For the text-containing cell, return its midpoint in [X, Y] coordinate format. 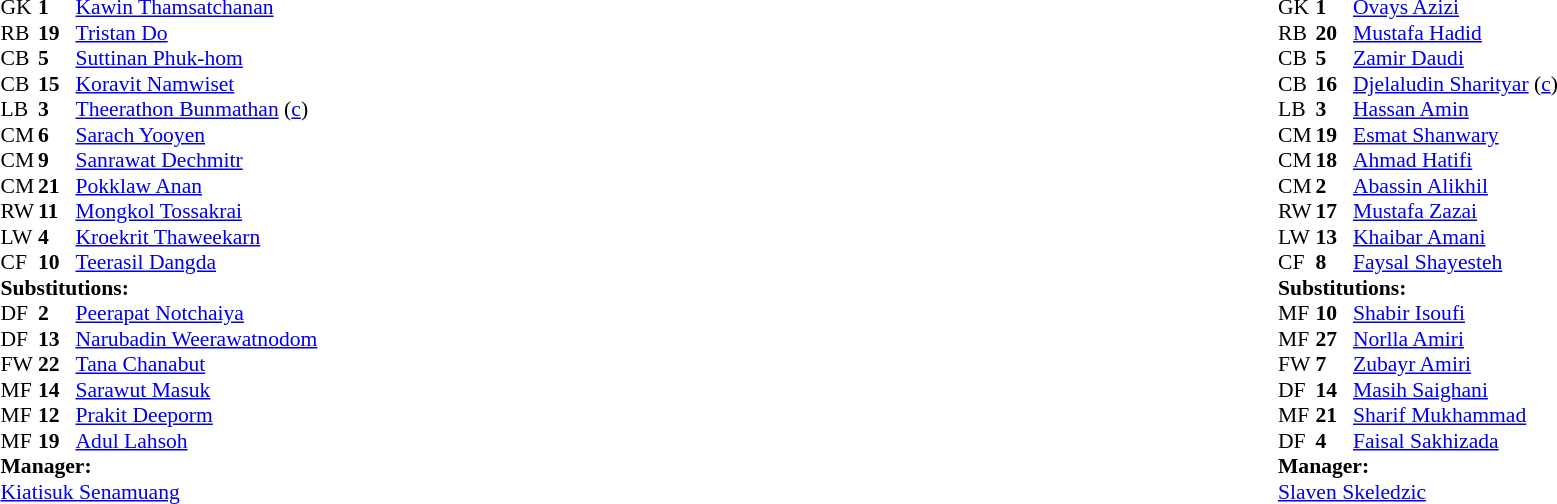
Koravit Namwiset [197, 84]
Theerathon Bunmathan (c) [197, 109]
11 [57, 211]
Pokklaw Anan [197, 186]
17 [1334, 211]
Substitutions: [158, 288]
Tana Chanabut [197, 365]
Adul Lahsoh [197, 441]
22 [57, 365]
16 [1334, 84]
Mongkol Tossakrai [197, 211]
Sanrawat Dechmitr [197, 161]
27 [1334, 339]
Narubadin Weerawatnodom [197, 339]
Peerapat Notchaiya [197, 313]
Tristan Do [197, 33]
18 [1334, 161]
20 [1334, 33]
Suttinan Phuk-hom [197, 59]
12 [57, 415]
Teerasil Dangda [197, 263]
Prakit Deeporm [197, 415]
Sarach Yooyen [197, 135]
Kroekrit Thaweekarn [197, 237]
9 [57, 161]
15 [57, 84]
6 [57, 135]
Sarawut Masuk [197, 390]
7 [1334, 365]
Manager: [158, 467]
8 [1334, 263]
